Provide the [X, Y] coordinate of the cell's center where the given text is located.  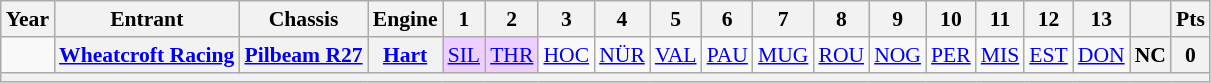
PAU [728, 55]
Year [28, 19]
0 [1190, 55]
Chassis [303, 19]
MIS [1000, 55]
Wheatcroft Racing [146, 55]
3 [566, 19]
Entrant [146, 19]
NC [1150, 55]
Engine [406, 19]
13 [1102, 19]
7 [784, 19]
1 [464, 19]
2 [512, 19]
8 [841, 19]
9 [898, 19]
Hart [406, 55]
THR [512, 55]
4 [622, 19]
Pilbeam R27 [303, 55]
HOC [566, 55]
12 [1048, 19]
MUG [784, 55]
NOG [898, 55]
SIL [464, 55]
VAL [676, 55]
NÜR [622, 55]
11 [1000, 19]
PER [951, 55]
6 [728, 19]
10 [951, 19]
5 [676, 19]
EST [1048, 55]
DON [1102, 55]
ROU [841, 55]
Pts [1190, 19]
